Pinpoint the cell where the given text exists, returning its (x, y) midpoint coordinate. 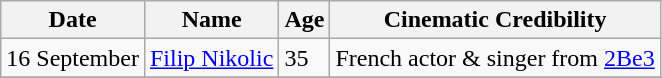
Age (304, 20)
French actor & singer from 2Be3 (495, 58)
16 September (73, 58)
Name (211, 20)
Date (73, 20)
35 (304, 58)
Cinematic Credibility (495, 20)
Filip Nikolic (211, 58)
